Identify which cell holds the provided text, then report its [X, Y] central coordinate. 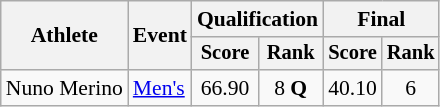
40.10 [352, 88]
8 Q [290, 88]
Final [381, 19]
Athlete [64, 36]
6 [411, 88]
Men's [160, 88]
Event [160, 36]
66.90 [225, 88]
Qualification [258, 19]
Nuno Merino [64, 88]
